Identify which cell holds the provided text, then report its (X, Y) central coordinate. 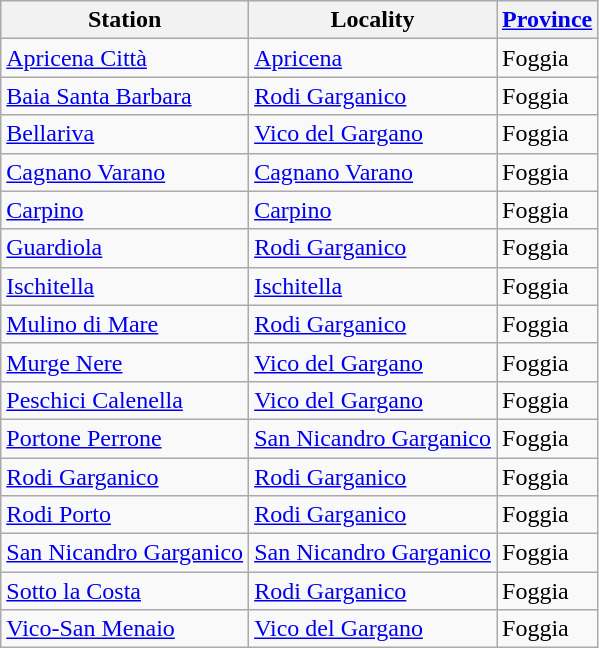
Baia Santa Barbara (125, 96)
Locality (373, 20)
Bellariva (125, 134)
Sotto la Costa (125, 591)
Station (125, 20)
Apricena (373, 58)
Province (546, 20)
Murge Nere (125, 362)
Rodi Porto (125, 515)
Apricena Città (125, 58)
Mulino di Mare (125, 324)
Peschici Calenella (125, 400)
Vico-San Menaio (125, 629)
Portone Perrone (125, 438)
Guardiola (125, 248)
